Provide the (X, Y) coordinate of the cell's center where the given text is located.  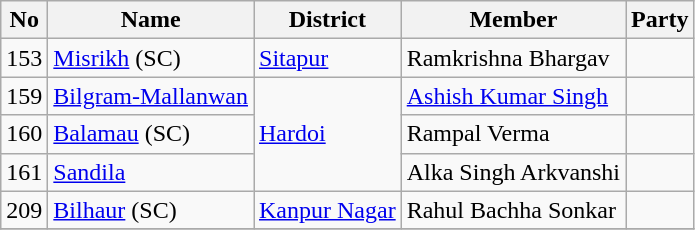
Party (660, 20)
Bilhaur (SC) (151, 210)
Hardoi (328, 134)
Balamau (SC) (151, 134)
Misrikh (SC) (151, 58)
Ramkrishna Bhargav (513, 58)
Name (151, 20)
Rahul Bachha Sonkar (513, 210)
160 (24, 134)
No (24, 20)
Ashish Kumar Singh (513, 96)
Sitapur (328, 58)
161 (24, 172)
Alka Singh Arkvanshi (513, 172)
Rampal Verma (513, 134)
209 (24, 210)
District (328, 20)
Member (513, 20)
Sandila (151, 172)
153 (24, 58)
Bilgram-Mallanwan (151, 96)
159 (24, 96)
Kanpur Nagar (328, 210)
